Provide the [x, y] coordinate of the cell's center where the given text is located.  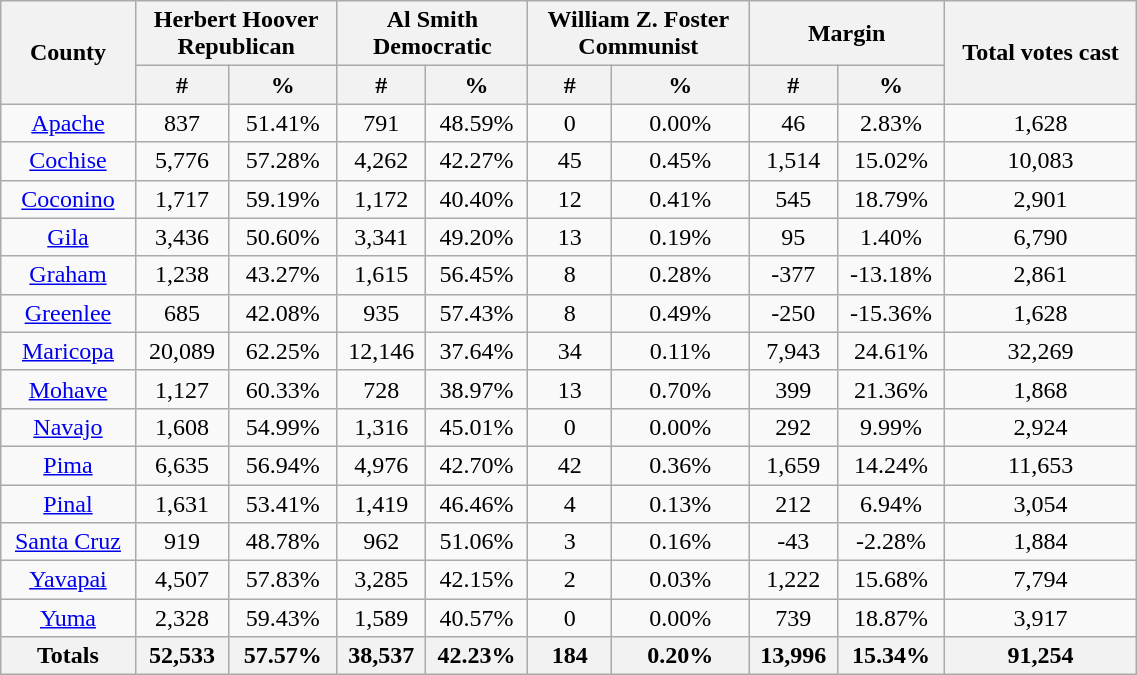
42.70% [476, 465]
45.01% [476, 427]
40.57% [476, 618]
-15.36% [890, 313]
2,901 [1040, 199]
Greenlee [68, 313]
45 [570, 161]
4,262 [381, 161]
2.83% [890, 123]
3,054 [1040, 503]
1,238 [182, 275]
1,419 [381, 503]
5,776 [182, 161]
Graham [68, 275]
42.15% [476, 580]
Margin [846, 34]
1,514 [793, 161]
-13.18% [890, 275]
34 [570, 351]
935 [381, 313]
0.13% [680, 503]
-250 [793, 313]
42 [570, 465]
1,631 [182, 503]
43.27% [283, 275]
-377 [793, 275]
51.41% [283, 123]
57.57% [283, 656]
Gila [68, 237]
0.16% [680, 542]
95 [793, 237]
10,083 [1040, 161]
59.43% [283, 618]
14.24% [890, 465]
Cochise [68, 161]
6,790 [1040, 237]
1.40% [890, 237]
60.33% [283, 389]
1,659 [793, 465]
21.36% [890, 389]
4 [570, 503]
91,254 [1040, 656]
Pinal [68, 503]
49.20% [476, 237]
12,146 [381, 351]
7,794 [1040, 580]
50.60% [283, 237]
1,868 [1040, 389]
2,328 [182, 618]
1,615 [381, 275]
42.08% [283, 313]
48.59% [476, 123]
32,269 [1040, 351]
40.40% [476, 199]
4,507 [182, 580]
0.11% [680, 351]
42.23% [476, 656]
15.34% [890, 656]
Yuma [68, 618]
9.99% [890, 427]
County [68, 52]
15.68% [890, 580]
18.87% [890, 618]
Coconino [68, 199]
0.36% [680, 465]
0.45% [680, 161]
0.49% [680, 313]
56.94% [283, 465]
38,537 [381, 656]
2,924 [1040, 427]
William Z. FosterCommunist [638, 34]
0.03% [680, 580]
37.64% [476, 351]
3,917 [1040, 618]
1,608 [182, 427]
Total votes cast [1040, 52]
Santa Cruz [68, 542]
4,976 [381, 465]
Mohave [68, 389]
837 [182, 123]
13,996 [793, 656]
1,884 [1040, 542]
791 [381, 123]
46.46% [476, 503]
46 [793, 123]
6,635 [182, 465]
Apache [68, 123]
0.70% [680, 389]
Navajo [68, 427]
962 [381, 542]
51.06% [476, 542]
2 [570, 580]
7,943 [793, 351]
545 [793, 199]
2,861 [1040, 275]
739 [793, 618]
57.43% [476, 313]
52,533 [182, 656]
54.99% [283, 427]
1,222 [793, 580]
53.41% [283, 503]
0.28% [680, 275]
11,653 [1040, 465]
1,717 [182, 199]
0.20% [680, 656]
184 [570, 656]
38.97% [476, 389]
1,172 [381, 199]
18.79% [890, 199]
728 [381, 389]
1,589 [381, 618]
20,089 [182, 351]
685 [182, 313]
0.19% [680, 237]
1,316 [381, 427]
57.83% [283, 580]
Herbert HooverRepublican [236, 34]
3 [570, 542]
Al SmithDemocratic [432, 34]
-43 [793, 542]
59.19% [283, 199]
15.02% [890, 161]
212 [793, 503]
24.61% [890, 351]
3,285 [381, 580]
62.25% [283, 351]
1,127 [182, 389]
48.78% [283, 542]
6.94% [890, 503]
42.27% [476, 161]
Pima [68, 465]
919 [182, 542]
3,341 [381, 237]
292 [793, 427]
399 [793, 389]
Yavapai [68, 580]
Totals [68, 656]
12 [570, 199]
57.28% [283, 161]
Maricopa [68, 351]
0.41% [680, 199]
56.45% [476, 275]
-2.28% [890, 542]
3,436 [182, 237]
